Locate the cell with the specified text and output its [X, Y] center coordinate. 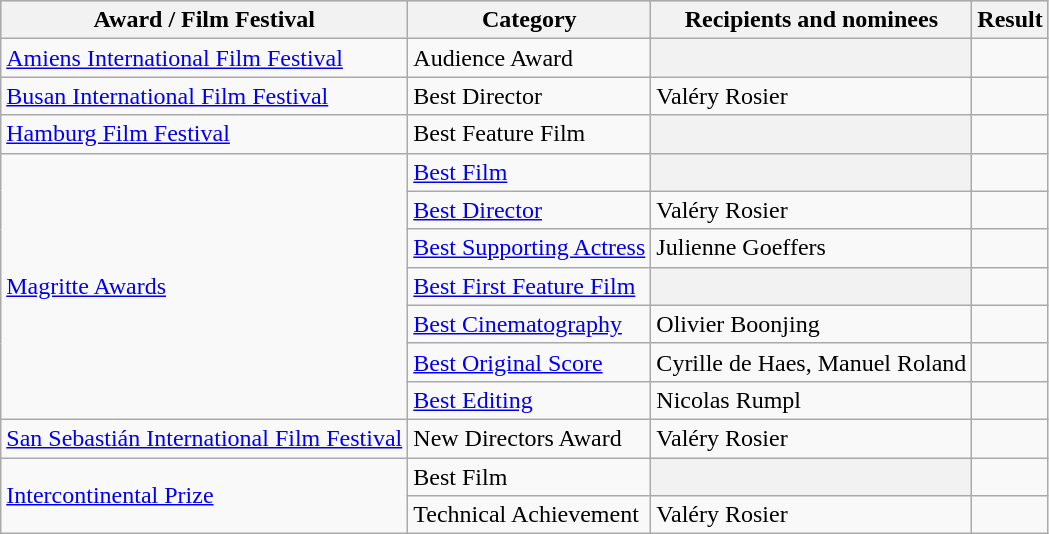
Technical Achievement [530, 515]
Award / Film Festival [204, 20]
Best Feature Film [530, 134]
New Directors Award [530, 438]
Audience Award [530, 58]
Magritte Awards [204, 286]
Olivier Boonjing [812, 324]
Best First Feature Film [530, 286]
Category [530, 20]
Best Supporting Actress [530, 248]
Best Cinematography [530, 324]
Julienne Goeffers [812, 248]
Result [1010, 20]
Best Editing [530, 400]
Intercontinental Prize [204, 496]
Amiens International Film Festival [204, 58]
Cyrille de Haes, Manuel Roland [812, 362]
Recipients and nominees [812, 20]
Nicolas Rumpl [812, 400]
Best Original Score [530, 362]
San Sebastián International Film Festival [204, 438]
Busan International Film Festival [204, 96]
Hamburg Film Festival [204, 134]
